Identify which cell holds the provided text, then report its [X, Y] central coordinate. 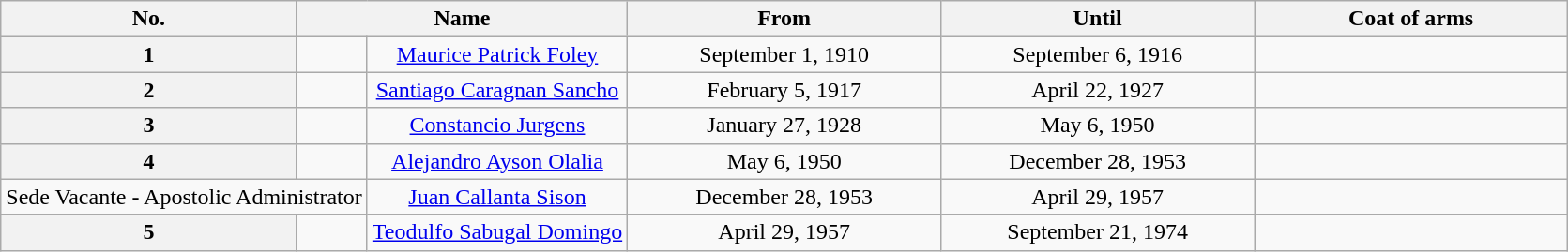
September 1, 1910 [784, 54]
4 [148, 161]
April 22, 1927 [1098, 90]
1 [148, 54]
February 5, 1917 [784, 90]
Santiago Caragnan Sancho [497, 90]
3 [148, 126]
September 21, 1974 [1098, 232]
Until [1098, 19]
5 [148, 232]
No. [148, 19]
Maurice Patrick Foley [497, 54]
Name [462, 19]
From [784, 19]
September 6, 1916 [1098, 54]
Alejandro Ayson Olalia [497, 161]
Juan Callanta Sison [497, 197]
Sede Vacante - Apostolic Administrator [184, 197]
Constancio Jurgens [497, 126]
2 [148, 90]
Teodulfo Sabugal Domingo [497, 232]
Coat of arms [1411, 19]
January 27, 1928 [784, 126]
